Provide the (X, Y) coordinate of the cell's center where the given text is located.  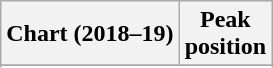
Chart (2018–19) (90, 34)
Peak position (225, 34)
